Search for the cell housing the specified text and yield its (X, Y) center coordinate. 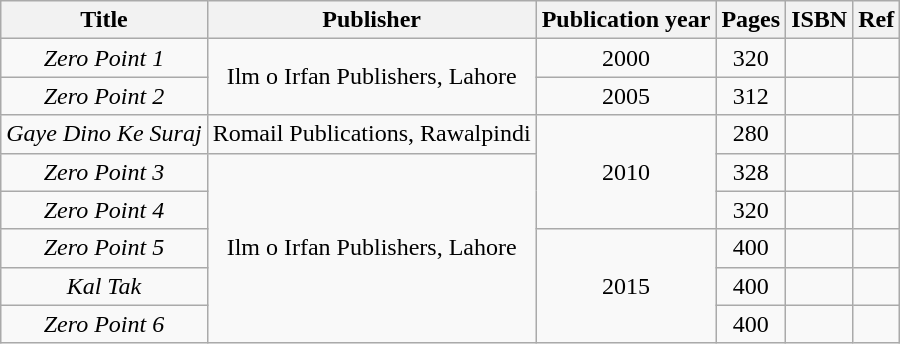
ISBN (820, 20)
Zero Point 1 (104, 58)
328 (751, 172)
Romail Publications, Rawalpindi (372, 134)
Title (104, 20)
Gaye Dino Ke Suraj (104, 134)
Zero Point 5 (104, 248)
Publisher (372, 20)
2000 (626, 58)
Ref (876, 20)
280 (751, 134)
2015 (626, 286)
Publication year (626, 20)
Zero Point 4 (104, 210)
Zero Point 6 (104, 324)
2005 (626, 96)
2010 (626, 172)
Zero Point 2 (104, 96)
Kal Tak (104, 286)
Zero Point 3 (104, 172)
312 (751, 96)
Pages (751, 20)
